Locate the cell with the specified text and output its [X, Y] center coordinate. 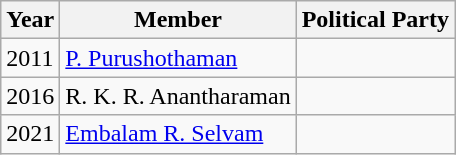
2021 [30, 134]
R. K. R. Anantharaman [178, 96]
2011 [30, 58]
Member [178, 20]
Year [30, 20]
2016 [30, 96]
Political Party [375, 20]
P. Purushothaman [178, 58]
Embalam R. Selvam [178, 134]
